Detect which cell encompasses the target text, then output its (X, Y) center coordinate. 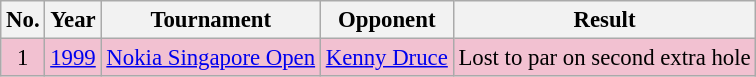
1 (23, 58)
Result (604, 20)
Kenny Druce (386, 58)
Tournament (210, 20)
Lost to par on second extra hole (604, 58)
No. (23, 20)
1999 (73, 58)
Nokia Singapore Open (210, 58)
Year (73, 20)
Opponent (386, 20)
